Return the (x, y) coordinate for the center point of the cell that contains the specified text.  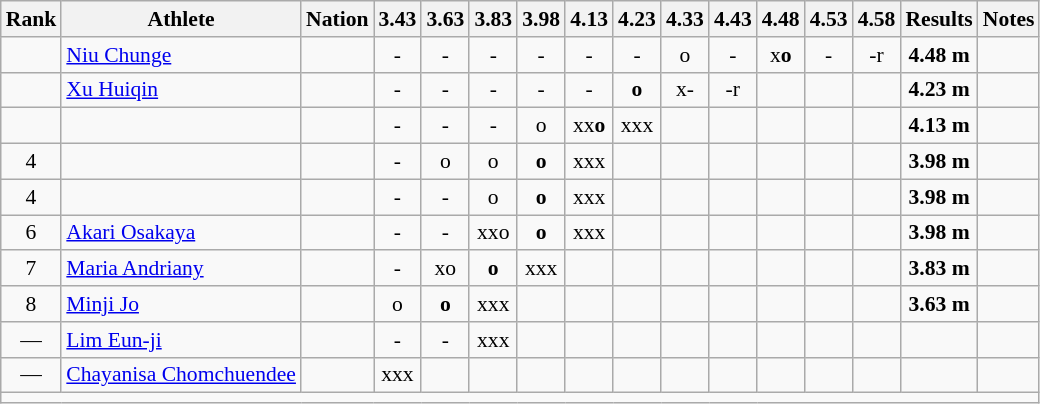
4.13 m (938, 126)
3.83 (493, 19)
4.23 (637, 19)
Lim Eun-ji (181, 340)
3.98 (541, 19)
Niu Chunge (181, 55)
6 (32, 233)
Results (938, 19)
4.58 (877, 19)
Xu Huiqin (181, 90)
4.48 (781, 19)
Minji Jo (181, 304)
4.43 (733, 19)
7 (32, 269)
8 (32, 304)
4.53 (829, 19)
3.83 m (938, 269)
3.63 (445, 19)
x- (685, 90)
4.13 (589, 19)
3.63 m (938, 304)
Maria Andriany (181, 269)
Rank (32, 19)
4.48 m (938, 55)
4.33 (685, 19)
Nation (337, 19)
4.23 m (938, 90)
Athlete (181, 19)
Akari Osakaya (181, 233)
Notes (1009, 19)
3.43 (398, 19)
Chayanisa Chomchuendee (181, 375)
